For the text-containing cell, return its midpoint in (X, Y) coordinate format. 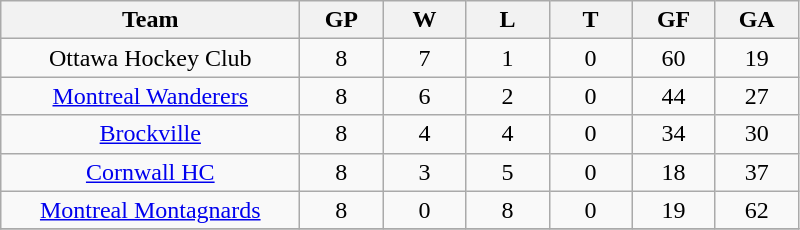
T (590, 20)
6 (424, 96)
GP (342, 20)
34 (674, 134)
44 (674, 96)
5 (508, 172)
Ottawa Hockey Club (150, 58)
GF (674, 20)
7 (424, 58)
37 (756, 172)
30 (756, 134)
Montreal Wanderers (150, 96)
62 (756, 210)
3 (424, 172)
W (424, 20)
2 (508, 96)
Montreal Montagnards (150, 210)
27 (756, 96)
GA (756, 20)
60 (674, 58)
Cornwall HC (150, 172)
1 (508, 58)
Team (150, 20)
Brockville (150, 134)
L (508, 20)
18 (674, 172)
